Return (X, Y) of the center of cell containing provided text 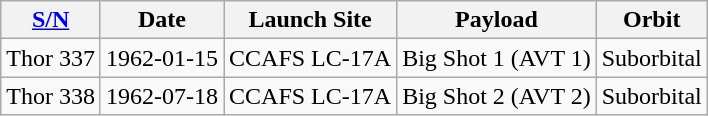
Date (162, 20)
Thor 338 (51, 96)
1962-01-15 (162, 58)
Launch Site (310, 20)
1962-07-18 (162, 96)
Big Shot 2 (AVT 2) (497, 96)
S/N (51, 20)
Orbit (652, 20)
Payload (497, 20)
Thor 337 (51, 58)
Big Shot 1 (AVT 1) (497, 58)
